Detect which cell encompasses the target text, then output its (X, Y) center coordinate. 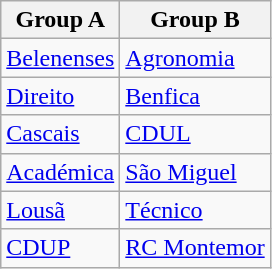
São Miguel (195, 172)
Direito (60, 96)
Group B (195, 20)
CDUL (195, 134)
Group A (60, 20)
Académica (60, 172)
Técnico (195, 210)
Cascais (60, 134)
Belenenses (60, 58)
CDUP (60, 248)
Lousã (60, 210)
RC Montemor (195, 248)
Benfica (195, 96)
Agronomia (195, 58)
